From the cell containing the given text, extract its center point as [X, Y] coordinate. 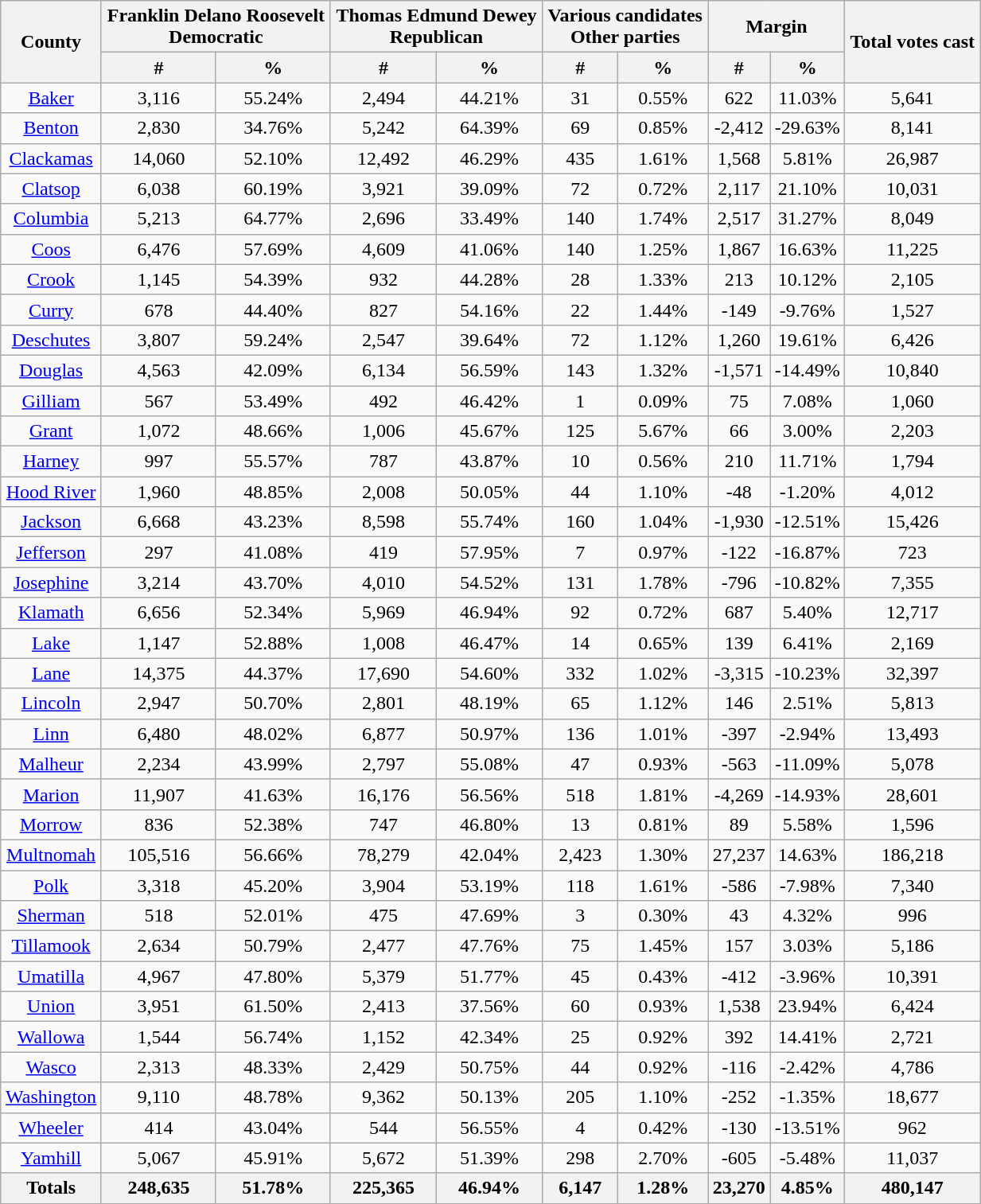
15,426 [913, 522]
2,429 [383, 1067]
-7.98% [808, 886]
0.97% [664, 552]
12,492 [383, 158]
66 [739, 431]
297 [158, 552]
Franklin Delano RooseveltDemocratic [216, 27]
0.56% [664, 462]
1.74% [664, 219]
-14.93% [808, 794]
Margin [777, 27]
-9.76% [808, 310]
Curry [51, 310]
2,313 [158, 1067]
42.09% [273, 370]
1,596 [913, 824]
3.00% [808, 431]
1.28% [664, 1188]
42.04% [490, 855]
16,176 [383, 794]
55.08% [490, 764]
92 [581, 613]
5.67% [664, 431]
17,690 [383, 673]
Tillamook [51, 946]
55.57% [273, 462]
4.85% [808, 1188]
44.37% [273, 673]
414 [158, 1128]
1.81% [664, 794]
7,355 [913, 583]
52.88% [273, 643]
6,877 [383, 734]
-563 [739, 764]
622 [739, 98]
0.43% [664, 976]
Wallowa [51, 1037]
-122 [739, 552]
723 [913, 552]
55.24% [273, 98]
52.01% [273, 916]
-10.82% [808, 583]
3,214 [158, 583]
298 [581, 1158]
2,547 [383, 340]
6,426 [913, 340]
32,397 [913, 673]
45.20% [273, 886]
2,008 [383, 492]
12,717 [913, 613]
56.66% [273, 855]
-1.20% [808, 492]
10,031 [913, 189]
55.74% [490, 522]
Crook [51, 279]
1,072 [158, 431]
-29.63% [808, 128]
687 [739, 613]
14.63% [808, 855]
48.85% [273, 492]
5,067 [158, 1158]
-12.51% [808, 522]
Coos [51, 249]
5,186 [913, 946]
37.56% [490, 1007]
2,494 [383, 98]
61.50% [273, 1007]
89 [739, 824]
46.47% [490, 643]
1.78% [664, 583]
962 [913, 1128]
43.23% [273, 522]
1,794 [913, 462]
52.34% [273, 613]
143 [581, 370]
46.80% [490, 824]
8,049 [913, 219]
0.42% [664, 1128]
18,677 [913, 1097]
997 [158, 462]
160 [581, 522]
7,340 [913, 886]
1,152 [383, 1037]
1.25% [664, 249]
1.45% [664, 946]
54.39% [273, 279]
44.40% [273, 310]
5,969 [383, 613]
-605 [739, 1158]
7.08% [808, 400]
10.12% [808, 279]
5.58% [808, 824]
41.06% [490, 249]
225,365 [383, 1188]
0.55% [664, 98]
31 [581, 98]
5,213 [158, 219]
2,947 [158, 703]
1 [581, 400]
1.33% [664, 279]
60.19% [273, 189]
Multnomah [51, 855]
1,260 [739, 340]
248,635 [158, 1188]
1.44% [664, 310]
25 [581, 1037]
125 [581, 431]
26,987 [913, 158]
-13.51% [808, 1128]
5,813 [913, 703]
21.10% [808, 189]
2,477 [383, 946]
186,218 [913, 855]
139 [739, 643]
0.30% [664, 916]
59.24% [273, 340]
1,147 [158, 643]
Total votes cast [913, 41]
2,105 [913, 279]
4,563 [158, 370]
11.71% [808, 462]
-796 [739, 583]
53.19% [490, 886]
4,609 [383, 249]
Union [51, 1007]
-16.87% [808, 552]
-116 [739, 1067]
0.85% [664, 128]
Harney [51, 462]
50.70% [273, 703]
43 [739, 916]
1,538 [739, 1007]
Grant [51, 431]
56.59% [490, 370]
43.99% [273, 764]
6,476 [158, 249]
Columbia [51, 219]
23,270 [739, 1188]
1,145 [158, 279]
1,568 [739, 158]
6,656 [158, 613]
11.03% [808, 98]
-412 [739, 976]
11,037 [913, 1158]
213 [739, 279]
Polk [51, 886]
5.40% [808, 613]
3,921 [383, 189]
Lincoln [51, 703]
3,318 [158, 886]
-149 [739, 310]
0.65% [664, 643]
22 [581, 310]
Totals [51, 1188]
827 [383, 310]
52.10% [273, 158]
-252 [739, 1097]
52.38% [273, 824]
1,008 [383, 643]
7 [581, 552]
-1,571 [739, 370]
5,641 [913, 98]
0.09% [664, 400]
27,237 [739, 855]
6.41% [808, 643]
54.52% [490, 583]
4,967 [158, 976]
146 [739, 703]
2,696 [383, 219]
Yamhill [51, 1158]
435 [581, 158]
50.05% [490, 492]
57.69% [273, 249]
5.81% [808, 158]
Marion [51, 794]
Washington [51, 1097]
44.21% [490, 98]
2,117 [739, 189]
-10.23% [808, 673]
43.70% [273, 583]
39.64% [490, 340]
47.69% [490, 916]
31.27% [808, 219]
48.02% [273, 734]
8,141 [913, 128]
492 [383, 400]
Morrow [51, 824]
480,147 [913, 1188]
205 [581, 1097]
-586 [739, 886]
64.77% [273, 219]
475 [383, 916]
47.76% [490, 946]
9,362 [383, 1097]
Clackamas [51, 158]
11,907 [158, 794]
54.16% [490, 310]
-130 [739, 1128]
4,786 [913, 1067]
Sherman [51, 916]
51.77% [490, 976]
6,147 [581, 1188]
2,801 [383, 703]
Lake [51, 643]
3,904 [383, 886]
46.42% [490, 400]
23.94% [808, 1007]
64.39% [490, 128]
Jefferson [51, 552]
-397 [739, 734]
1.04% [664, 522]
47 [581, 764]
0.81% [664, 824]
1,960 [158, 492]
210 [739, 462]
2,234 [158, 764]
2,830 [158, 128]
2,517 [739, 219]
1.01% [664, 734]
118 [581, 886]
60 [581, 1007]
1,544 [158, 1037]
65 [581, 703]
14 [581, 643]
42.34% [490, 1037]
3,807 [158, 340]
-4,269 [739, 794]
Clatsop [51, 189]
-5.48% [808, 1158]
47.80% [273, 976]
678 [158, 310]
419 [383, 552]
69 [581, 128]
28 [581, 279]
4 [581, 1128]
14,060 [158, 158]
2,203 [913, 431]
13,493 [913, 734]
44.28% [490, 279]
Jackson [51, 522]
Various candidatesOther parties [625, 27]
9,110 [158, 1097]
-3,315 [739, 673]
Gilliam [51, 400]
2,423 [581, 855]
2,413 [383, 1007]
Douglas [51, 370]
5,379 [383, 976]
2.51% [808, 703]
56.74% [273, 1037]
996 [913, 916]
6,038 [158, 189]
-1,930 [739, 522]
3,951 [158, 1007]
39.09% [490, 189]
-11.09% [808, 764]
-14.49% [808, 370]
50.75% [490, 1067]
567 [158, 400]
Wasco [51, 1067]
2,169 [913, 643]
19.61% [808, 340]
57.95% [490, 552]
136 [581, 734]
1.30% [664, 855]
-2,412 [739, 128]
4,012 [913, 492]
4.32% [808, 916]
6,480 [158, 734]
Linn [51, 734]
8,598 [383, 522]
1.02% [664, 673]
45.91% [273, 1158]
392 [739, 1037]
3.03% [808, 946]
787 [383, 462]
747 [383, 824]
544 [383, 1128]
932 [383, 279]
1,867 [739, 249]
2,797 [383, 764]
54.60% [490, 673]
34.76% [273, 128]
13 [581, 824]
5,672 [383, 1158]
Wheeler [51, 1128]
1,006 [383, 431]
836 [158, 824]
45 [581, 976]
1.32% [664, 370]
3,116 [158, 98]
5,242 [383, 128]
Malheur [51, 764]
157 [739, 946]
10 [581, 462]
1,527 [913, 310]
10,391 [913, 976]
46.29% [490, 158]
33.49% [490, 219]
Benton [51, 128]
43.04% [273, 1128]
41.08% [273, 552]
48.78% [273, 1097]
5,078 [913, 764]
48.66% [273, 431]
6,134 [383, 370]
51.39% [490, 1158]
14,375 [158, 673]
105,516 [158, 855]
Josephine [51, 583]
-2.42% [808, 1067]
50.97% [490, 734]
131 [581, 583]
51.78% [273, 1188]
11,225 [913, 249]
-1.35% [808, 1097]
Hood River [51, 492]
14.41% [808, 1037]
4,010 [383, 583]
-2.94% [808, 734]
2,721 [913, 1037]
50.79% [273, 946]
48.33% [273, 1067]
1,060 [913, 400]
50.13% [490, 1097]
-48 [739, 492]
6,668 [158, 522]
332 [581, 673]
Umatilla [51, 976]
45.67% [490, 431]
56.55% [490, 1128]
2.70% [664, 1158]
53.49% [273, 400]
43.87% [490, 462]
Klamath [51, 613]
28,601 [913, 794]
16.63% [808, 249]
Thomas Edmund DeweyRepublican [436, 27]
3 [581, 916]
10,840 [913, 370]
Lane [51, 673]
County [51, 41]
2,634 [158, 946]
Deschutes [51, 340]
78,279 [383, 855]
6,424 [913, 1007]
48.19% [490, 703]
Baker [51, 98]
-3.96% [808, 976]
41.63% [273, 794]
56.56% [490, 794]
